Locate the cell with the specified text and output its [X, Y] center coordinate. 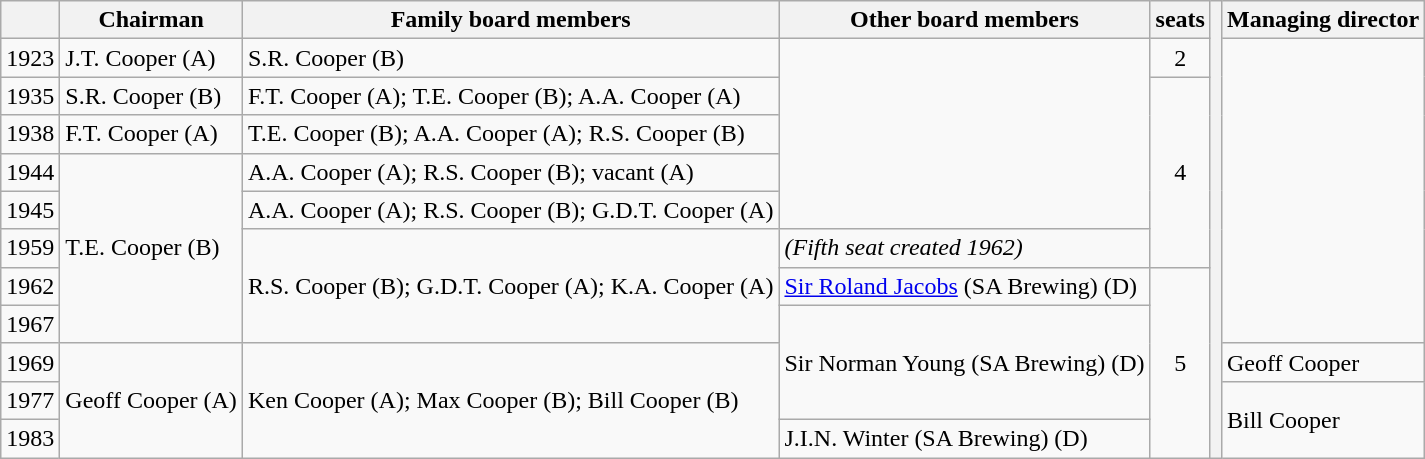
Geoff Cooper (A) [152, 400]
1969 [30, 362]
Family board members [510, 20]
2 [1180, 58]
1938 [30, 134]
4 [1180, 172]
Sir Norman Young (SA Brewing) (D) [964, 362]
Bill Cooper [1322, 419]
T.E. Cooper (B) [152, 248]
J.I.N. Winter (SA Brewing) (D) [964, 438]
1977 [30, 400]
Chairman [152, 20]
F.T. Cooper (A) [152, 134]
(Fifth seat created 1962) [964, 248]
F.T. Cooper (A); T.E. Cooper (B); A.A. Cooper (A) [510, 96]
1944 [30, 172]
1983 [30, 438]
A.A. Cooper (A); R.S. Cooper (B); G.D.T. Cooper (A) [510, 210]
J.T. Cooper (A) [152, 58]
A.A. Cooper (A); R.S. Cooper (B); vacant (A) [510, 172]
1945 [30, 210]
1962 [30, 286]
1935 [30, 96]
Ken Cooper (A); Max Cooper (B); Bill Cooper (B) [510, 400]
Sir Roland Jacobs (SA Brewing) (D) [964, 286]
5 [1180, 362]
1967 [30, 324]
R.S. Cooper (B); G.D.T. Cooper (A); K.A. Cooper (A) [510, 286]
1923 [30, 58]
1959 [30, 248]
Geoff Cooper [1322, 362]
T.E. Cooper (B); A.A. Cooper (A); R.S. Cooper (B) [510, 134]
Managing director [1322, 20]
seats [1180, 20]
Other board members [964, 20]
